Pinpoint the cell where the given text exists, returning its [X, Y] midpoint coordinate. 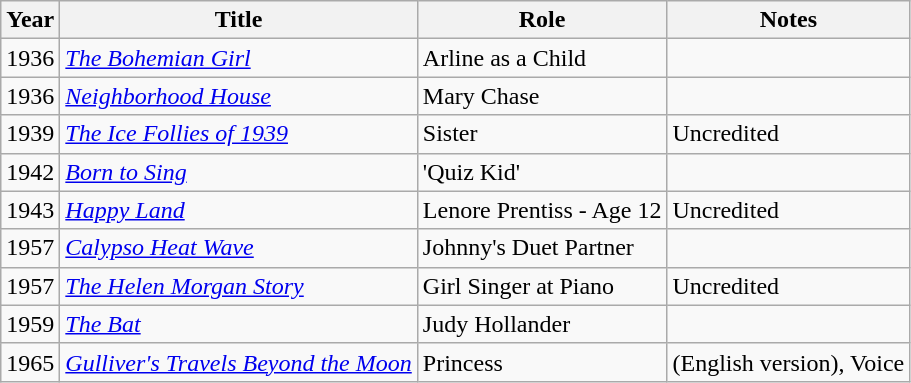
Lenore Prentiss - Age 12 [542, 210]
Calypso Heat Wave [238, 248]
Girl Singer at Piano [542, 286]
(English version), Voice [788, 362]
1942 [30, 172]
Sister [542, 134]
Mary Chase [542, 96]
1939 [30, 134]
Princess [542, 362]
'Quiz Kid' [542, 172]
Born to Sing [238, 172]
Happy Land [238, 210]
Arline as a Child [542, 58]
Judy Hollander [542, 324]
Role [542, 20]
Johnny's Duet Partner [542, 248]
1959 [30, 324]
The Ice Follies of 1939 [238, 134]
The Helen Morgan Story [238, 286]
1965 [30, 362]
1943 [30, 210]
The Bat [238, 324]
The Bohemian Girl [238, 58]
Neighborhood House [238, 96]
Gulliver's Travels Beyond the Moon [238, 362]
Title [238, 20]
Year [30, 20]
Notes [788, 20]
